Scan for the cell matching the given text and deliver its [x, y] coordinate at center. 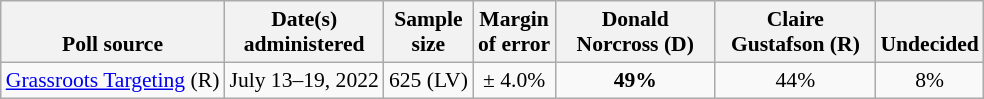
July 13–19, 2022 [304, 80]
± 4.0% [514, 80]
44% [795, 80]
Grassroots Targeting (R) [113, 80]
ClaireGustafson (R) [795, 32]
Samplesize [428, 32]
DonaldNorcross (D) [635, 32]
Undecided [929, 32]
Date(s)administered [304, 32]
49% [635, 80]
Marginof error [514, 32]
8% [929, 80]
625 (LV) [428, 80]
Poll source [113, 32]
